Output the (X, Y) coordinate of the center of the cell containing the given text.  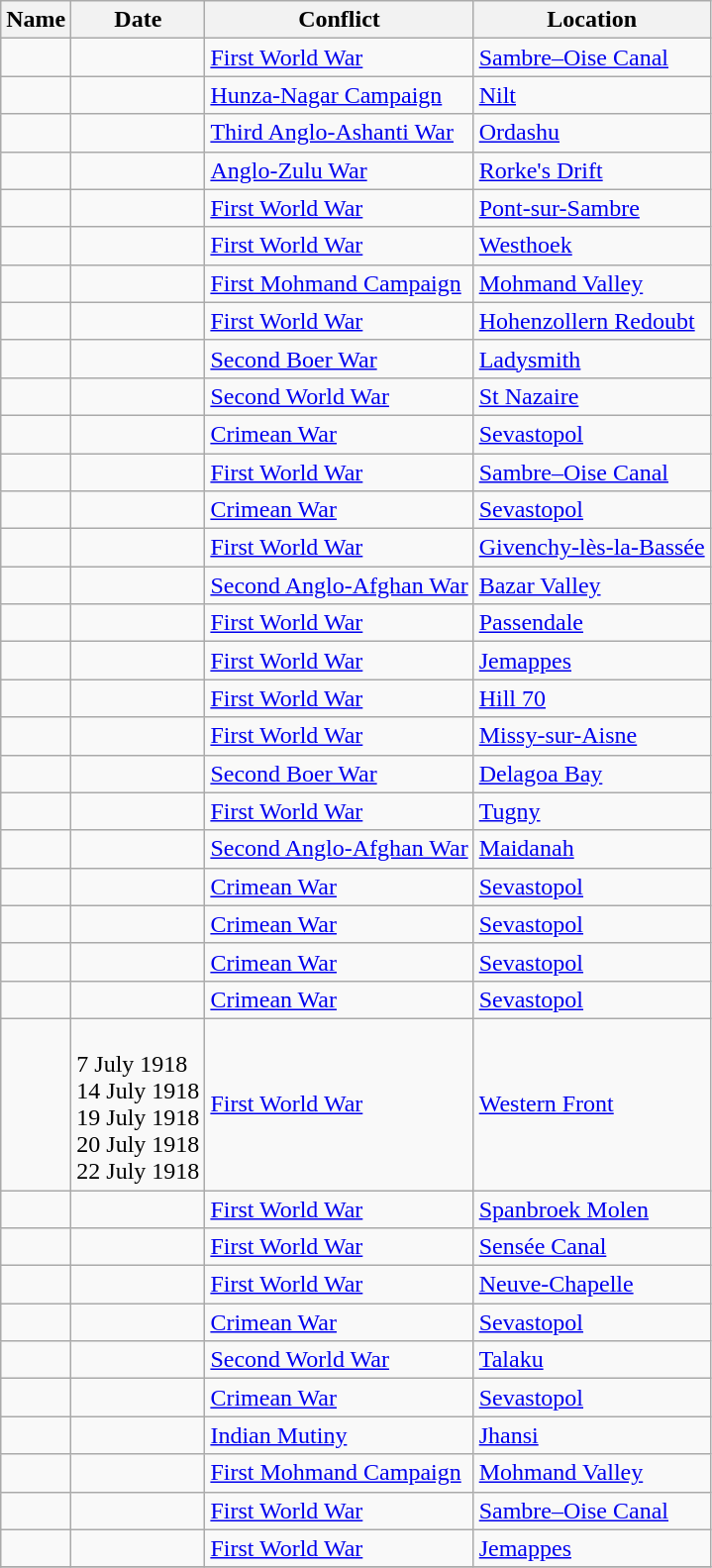
Tugny (592, 811)
Location (592, 20)
Nilt (592, 95)
Third Anglo-Ashanti War (339, 133)
Talaku (592, 1360)
Neuve-Chapelle (592, 1285)
Passendale (592, 623)
Maidanah (592, 849)
St Nazaire (592, 396)
Hunza-Nagar Campaign (339, 95)
Date (139, 20)
Hill 70 (592, 698)
Anglo-Zulu War (339, 170)
Ladysmith (592, 359)
Bazar Valley (592, 585)
Westhoek (592, 246)
Givenchy-lès-la-Bassée (592, 548)
Spanbroek Molen (592, 1209)
Ordashu (592, 133)
Conflict (339, 20)
Missy-sur-Aisne (592, 736)
Delagoa Bay (592, 774)
Name (36, 20)
Rorke's Drift (592, 170)
Jhansi (592, 1435)
Pont-sur-Sambre (592, 208)
Sensée Canal (592, 1247)
Western Front (592, 1103)
Hohenzollern Redoubt (592, 321)
Indian Mutiny (339, 1435)
7 July 191814 July 191819 July 191820 July 1918 22 July 1918 (139, 1103)
